Return (x, y) of the center of cell containing provided text 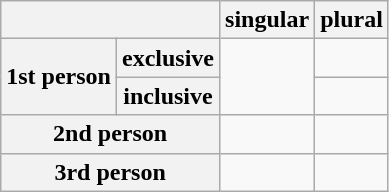
exclusive (168, 58)
plural (352, 20)
3rd person (110, 172)
inclusive (168, 96)
singular (268, 20)
1st person (59, 77)
2nd person (110, 134)
